Return [x, y] of the center of cell containing provided text 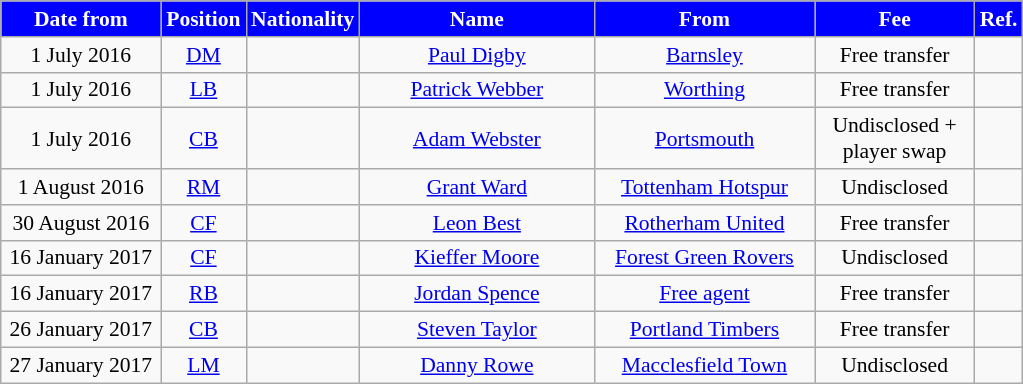
Nationality [302, 19]
Paul Digby [476, 55]
From [704, 19]
26 January 2017 [81, 330]
RM [204, 187]
Fee [895, 19]
RB [204, 294]
Steven Taylor [476, 330]
Adam Webster [476, 138]
Macclesfield Town [704, 365]
Leon Best [476, 223]
Patrick Webber [476, 90]
DM [204, 55]
Worthing [704, 90]
Grant Ward [476, 187]
Ref. [999, 19]
Undisclosed + player swap [895, 138]
Rotherham United [704, 223]
Date from [81, 19]
Portland Timbers [704, 330]
LB [204, 90]
Danny Rowe [476, 365]
27 January 2017 [81, 365]
Position [204, 19]
LM [204, 365]
Free agent [704, 294]
Tottenham Hotspur [704, 187]
1 August 2016 [81, 187]
Kieffer Moore [476, 258]
Jordan Spence [476, 294]
Portsmouth [704, 138]
Barnsley [704, 55]
30 August 2016 [81, 223]
Forest Green Rovers [704, 258]
Name [476, 19]
